Scan for the cell matching the given text and deliver its (x, y) coordinate at center. 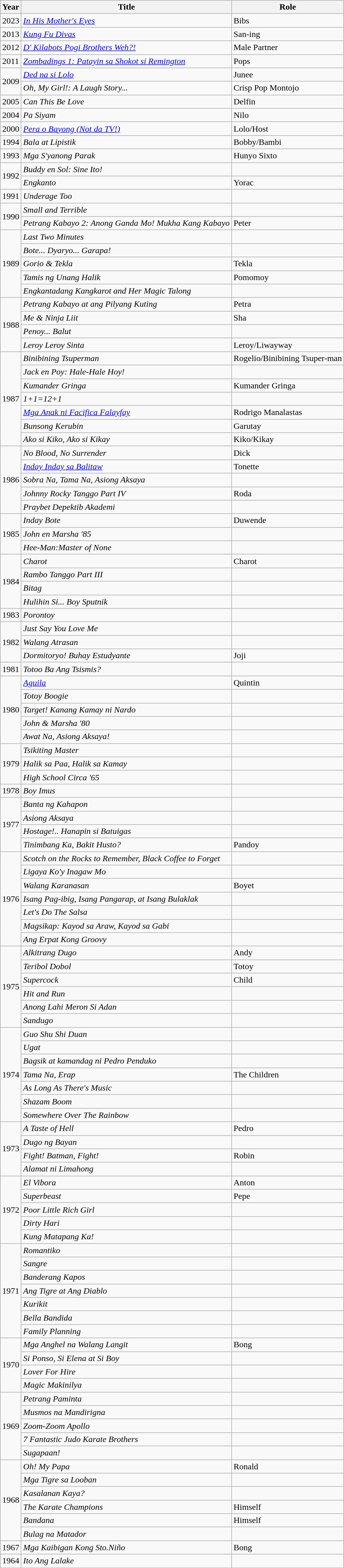
Zombadings 1: Patayin sa Shokot si Remington (127, 61)
Kung Matapang Ka! (127, 1236)
1977 (11, 824)
Mga S'yanong Parak (127, 155)
1976 (11, 899)
Mga Anghel na Walang Langit (127, 1345)
Petra (288, 304)
1970 (11, 1365)
John & Marsha '80 (127, 723)
As Long As There's Music (127, 1088)
1985 (11, 534)
Alkitrang Dugo (127, 953)
Peter (288, 223)
Ang Erpat Kong Groovy (127, 939)
Sandugo (127, 1020)
Awat Na, Asiong Aksaya! (127, 737)
Kiko/Kikay (288, 439)
1994 (11, 142)
1986 (11, 480)
Tonette (288, 466)
Johnny Rocky Tanggo Part IV (127, 493)
1980 (11, 710)
Magic Makinilya (127, 1385)
Zoom-Zoom Apollo (127, 1426)
1988 (11, 324)
1974 (11, 1075)
Garutay (288, 426)
Tama Na, Erap (127, 1075)
Sugapaan! (127, 1453)
2005 (11, 102)
Bobby/Bambi (288, 142)
Dormitoryo! Buhay Estudyante (127, 656)
Rogelio/Binibining Tsuper-man (288, 358)
Hee-Man:Master of None (127, 547)
Hulihin Si... Boy Sputnik (127, 602)
1981 (11, 669)
El Vibora (127, 1182)
Bitag (127, 588)
Porontoy (127, 615)
Tekla (288, 264)
Hostage!.. Hanapin si Batuigas (127, 831)
Sha (288, 318)
Leroy/Liwayway (288, 345)
Robin (288, 1155)
1990 (11, 217)
1971 (11, 1290)
Binibining Tsuperman (127, 358)
Child (288, 980)
Alamat ni Limahong (127, 1169)
1989 (11, 264)
1967 (11, 1547)
Walang Atrasan (127, 642)
1968 (11, 1500)
Anton (288, 1182)
Underage Too (127, 196)
Banderang Kapos (127, 1277)
Kasalanan Kaya? (127, 1493)
Sobra Na, Tama Na, Asiong Aksaya (127, 480)
Title (127, 7)
Year (11, 7)
Bandana (127, 1520)
2012 (11, 48)
Bala at Lipistik (127, 142)
No Blood, No Surrender (127, 453)
San-ing (288, 34)
Pops (288, 61)
Bulag na Matador (127, 1534)
Sangre (127, 1264)
Joji (288, 656)
Dirty Hari (127, 1223)
Me & Ninja Liit (127, 318)
Guo Shu Shi Duan (127, 1034)
Penoy... Balut (127, 331)
1984 (11, 581)
1964 (11, 1561)
Boy Imus (127, 791)
1983 (11, 615)
Pera o Bayong (Not da TV!) (127, 129)
Rambo Tanggo Part III (127, 574)
1993 (11, 155)
Inday Inday sa Balitaw (127, 466)
Isang Pag-ibig, Isang Pangarap, at Isang Bulaklak (127, 899)
Bibs (288, 21)
Dugo ng Bayan (127, 1142)
Gorio & Tekla (127, 264)
Romantiko (127, 1250)
Roda (288, 493)
Ang Tigre at Ang Diablo (127, 1291)
Oh, My Girl!: A Laugh Story... (127, 88)
Musmos na Mandirigna (127, 1412)
Superbeast (127, 1196)
Buddy en Sol: Sine Ito! (127, 169)
1982 (11, 642)
1969 (11, 1426)
Shazam Boom (127, 1102)
Duwende (288, 520)
Rodrigo Manalastas (288, 413)
Last Two Minutes (127, 237)
2009 (11, 81)
Totoy Boogie (127, 696)
1972 (11, 1209)
Bagsik at kamandag ni Pedro Penduko (127, 1061)
Ugat (127, 1048)
Tsikiting Master (127, 750)
Engkantadang Kangkarot and Her Magic Talong (127, 291)
Pepe (288, 1196)
Totoo Ba Ang Tsismis? (127, 669)
Teribol Dobol (127, 966)
1975 (11, 987)
Family Planning (127, 1331)
Praybet Depektib Akademi (127, 507)
Fight! Batman, Fight! (127, 1155)
1991 (11, 196)
2004 (11, 115)
Pa Siyam (127, 115)
In His Mother's Eyes (127, 21)
Let's Do The Salsa (127, 912)
Nilo (288, 115)
2023 (11, 21)
Tamis ng Unang Halik (127, 277)
Kung Fu Divas (127, 34)
Lolo/Host (288, 129)
Mga Anak ni Facifica Falayfay (127, 413)
1992 (11, 176)
Dick (288, 453)
High School Circa '65 (127, 777)
Petrang Kabayo at ang Pilyang Kuting (127, 304)
Pomomoy (288, 277)
John en Marsha '85 (127, 534)
Bote... Dyaryo... Garapa! (127, 250)
Inday Bote (127, 520)
The Karate Champions (127, 1507)
Supercock (127, 980)
Can This Be Love (127, 102)
Asiong Aksaya (127, 818)
Banta ng Kahapon (127, 804)
7 Fantastic Judo Karate Brothers (127, 1439)
Boyet (288, 885)
D' Kilabots Pogi Brothers Weh?! (127, 48)
Ronald (288, 1466)
Scotch on the Rocks to Remember, Black Coffee to Forget (127, 858)
Ako si Kiko, Ako si Kikay (127, 439)
1973 (11, 1149)
Hunyo Sixto (288, 155)
2000 (11, 129)
Engkanto (127, 183)
Andy (288, 953)
1987 (11, 399)
Bella Bandida (127, 1318)
1979 (11, 764)
Petrang Paminta (127, 1399)
Just Say You Love Me (127, 629)
1978 (11, 791)
Bunsong Kerubin (127, 426)
Leroy Leroy Sinta (127, 345)
Magsikap: Kayod sa Araw, Kayod sa Gabi (127, 926)
Ligaya Ko'y Inagaw Mo (127, 872)
Tinimbang Ka, Bakit Husto? (127, 845)
Delfin (288, 102)
Kurikit (127, 1304)
Poor Little Rich Girl (127, 1209)
Mga Tigre sa Looban (127, 1480)
Pandoy (288, 845)
Si Ponso, Si Elena at Si Boy (127, 1358)
Male Partner (288, 48)
Totoy (288, 966)
Quintin (288, 683)
Halik sa Paa, Halik sa Kamay (127, 764)
The Children (288, 1075)
Crisp Pop Montojo (288, 88)
Role (288, 7)
Target! Kanang Kamay ni Nardo (127, 710)
1+1=12+1 (127, 399)
Ded na si Lolo (127, 75)
Yorac (288, 183)
Jack en Poy: Hale-Hale Hoy! (127, 372)
2013 (11, 34)
Anong Lahi Meron Si Adan (127, 1007)
Pedro (288, 1129)
Ito Ang Lalake (127, 1561)
Somewhere Over The Rainbow (127, 1115)
Mga Kaibigan Kong Sto.Niño (127, 1547)
Lover For Hire (127, 1372)
Aguila (127, 683)
Petrang Kabayo 2: Anong Ganda Mo! Mukha Kang Kabayo (127, 223)
Small and Terrible (127, 210)
Hit and Run (127, 993)
Walang Karanasan (127, 885)
Oh! My Papa (127, 1466)
Junee (288, 75)
A Taste of Hell (127, 1129)
2011 (11, 61)
